Capture the cell that displays the provided text and extract its (x, y) central coordinate. 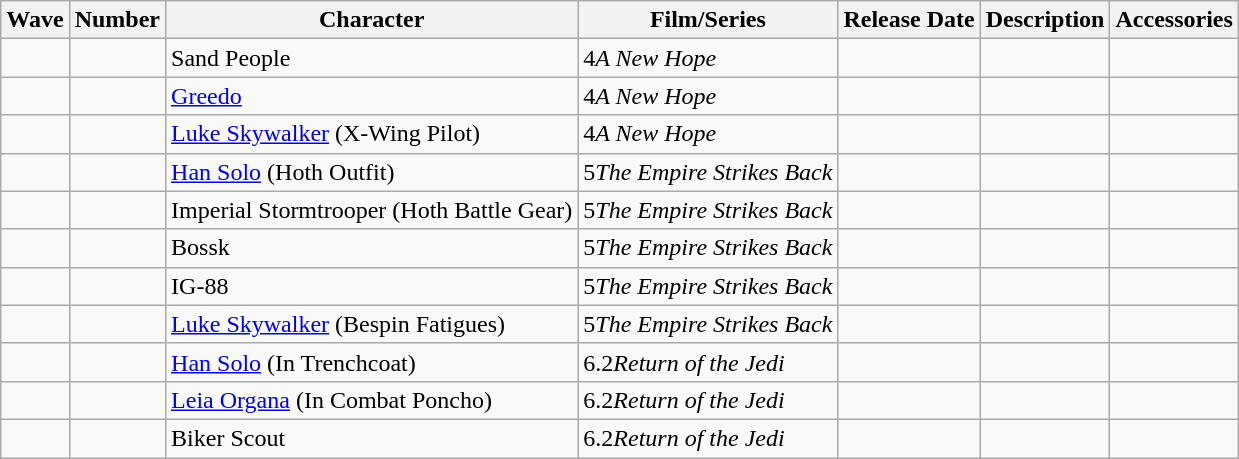
Wave (35, 20)
IG-88 (372, 286)
Sand People (372, 58)
Release Date (909, 20)
Biker Scout (372, 438)
Luke Skywalker (X-Wing Pilot) (372, 134)
Han Solo (In Trenchcoat) (372, 362)
Accessories (1174, 20)
Leia Organa (In Combat Poncho) (372, 400)
Description (1045, 20)
Number (117, 20)
Luke Skywalker (Bespin Fatigues) (372, 324)
Han Solo (Hoth Outfit) (372, 172)
Bossk (372, 248)
Character (372, 20)
Imperial Stormtrooper (Hoth Battle Gear) (372, 210)
Film/Series (708, 20)
Greedo (372, 96)
